For the text-containing cell, return its midpoint in [X, Y] coordinate format. 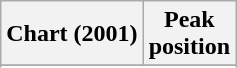
Chart (2001) [72, 34]
Peakposition [189, 34]
